Capture the cell that displays the provided text and extract its [X, Y] central coordinate. 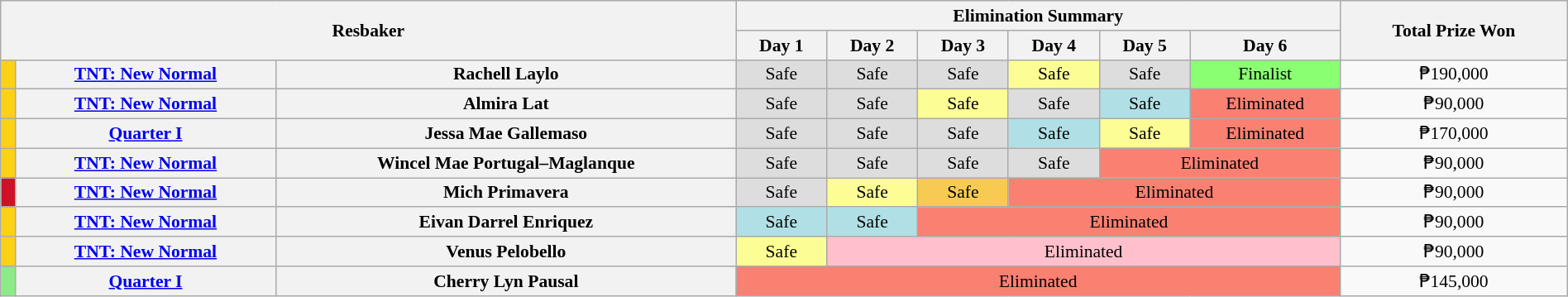
Almira Lat [506, 104]
Venus Pelobello [506, 251]
Wincel Mae Portugal–Maglanque [506, 163]
Day 5 [1145, 46]
Elimination Summary [1039, 16]
Resbaker [369, 30]
Cherry Lyn Pausal [506, 281]
Day 1 [782, 46]
Mich Primavera [506, 193]
Rachell Laylo [506, 74]
Eivan Darrel Enriquez [506, 223]
₱170,000 [1454, 134]
Jessa Mae Gallemaso [506, 134]
Day 6 [1265, 46]
Day 4 [1054, 46]
Total Prize Won [1454, 30]
₱190,000 [1454, 74]
Day 2 [872, 46]
₱145,000 [1454, 281]
Finalist [1265, 74]
Day 3 [963, 46]
